Capture the cell that displays the provided text and extract its [X, Y] central coordinate. 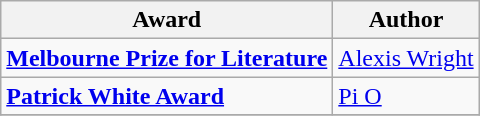
Alexis Wright [406, 58]
Patrick White Award [167, 96]
Award [167, 20]
Author [406, 20]
Pi O [406, 96]
Melbourne Prize for Literature [167, 58]
